Return the [X, Y] coordinate for the center point of the cell that contains the specified text.  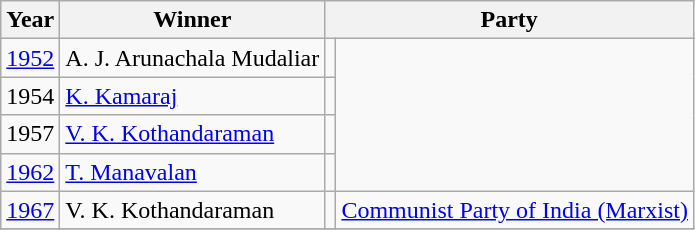
Party [510, 20]
T. Manavalan [192, 172]
1952 [30, 58]
Winner [192, 20]
K. Kamaraj [192, 96]
1962 [30, 172]
Year [30, 20]
1967 [30, 210]
A. J. Arunachala Mudaliar [192, 58]
1954 [30, 96]
1957 [30, 134]
Communist Party of India (Marxist) [515, 210]
